Find where the given text appears and provide that cell's center as [X, Y] coordinate. 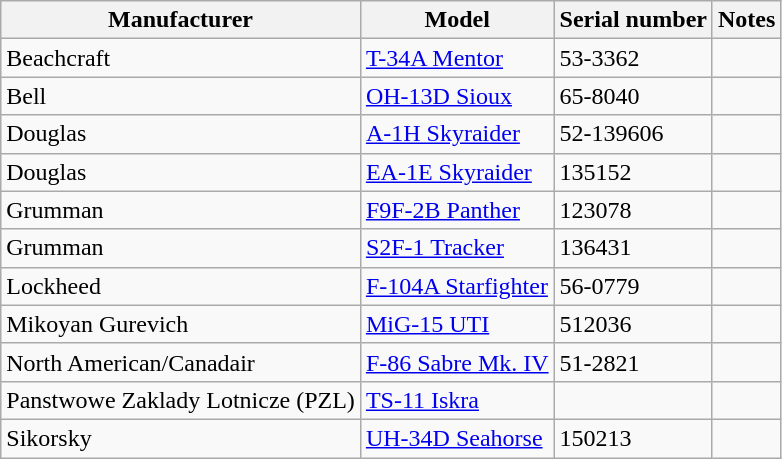
512036 [633, 324]
Mikoyan Gurevich [181, 324]
UH-34D Seahorse [457, 438]
Model [457, 20]
Beachcraft [181, 58]
150213 [633, 438]
North American/Canadair [181, 362]
65-8040 [633, 96]
53-3362 [633, 58]
F-86 Sabre Mk. IV [457, 362]
136431 [633, 248]
123078 [633, 210]
OH-13D Sioux [457, 96]
Panstwowe Zaklady Lotnicze (PZL) [181, 400]
EA-1E Skyraider [457, 172]
Sikorsky [181, 438]
52-139606 [633, 134]
Manufacturer [181, 20]
Bell [181, 96]
MiG-15 UTI [457, 324]
Notes [746, 20]
Serial number [633, 20]
56-0779 [633, 286]
Lockheed [181, 286]
51-2821 [633, 362]
F9F-2B Panther [457, 210]
TS-11 Iskra [457, 400]
F-104A Starfighter [457, 286]
135152 [633, 172]
T-34A Mentor [457, 58]
S2F-1 Tracker [457, 248]
A-1H Skyraider [457, 134]
